Locate the cell with the specified text and output its [X, Y] center coordinate. 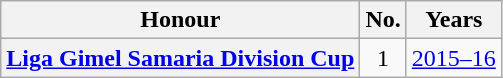
2015–16 [454, 58]
Years [454, 20]
No. [383, 20]
Honour [180, 20]
Liga Gimel Samaria Division Cup [180, 58]
1 [383, 58]
